From the cell containing the given text, extract its center point as [X, Y] coordinate. 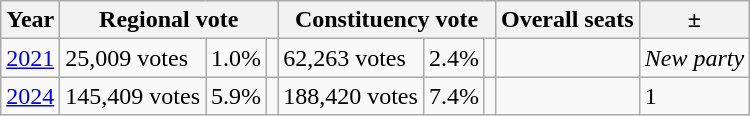
1 [694, 96]
62,263 votes [351, 58]
25,009 votes [133, 58]
2.4% [454, 58]
145,409 votes [133, 96]
5.9% [236, 96]
New party [694, 58]
Constituency vote [387, 20]
Year [30, 20]
2021 [30, 58]
Regional vote [169, 20]
± [694, 20]
188,420 votes [351, 96]
2024 [30, 96]
Overall seats [568, 20]
7.4% [454, 96]
1.0% [236, 58]
